Provide the [x, y] coordinate of the cell's center where the given text is located.  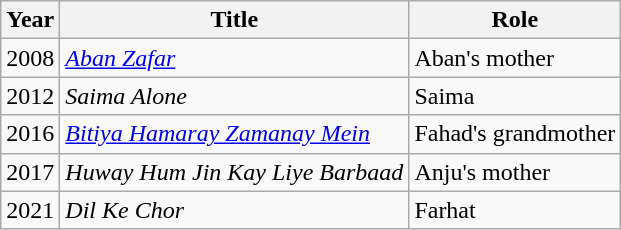
Farhat [515, 210]
Role [515, 20]
Anju's mother [515, 172]
2012 [30, 96]
2008 [30, 58]
Saima Alone [234, 96]
Bitiya Hamaray Zamanay Mein [234, 134]
Saima [515, 96]
Dil Ke Chor [234, 210]
Title [234, 20]
Aban Zafar [234, 58]
2016 [30, 134]
Huway Hum Jin Kay Liye Barbaad [234, 172]
2017 [30, 172]
Aban's mother [515, 58]
2021 [30, 210]
Fahad's grandmother [515, 134]
Year [30, 20]
